Detect which cell encompasses the target text, then output its (X, Y) center coordinate. 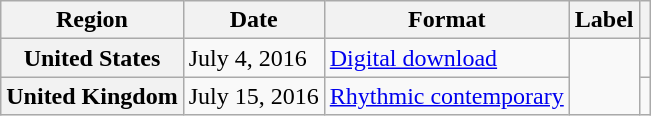
July 4, 2016 (254, 58)
July 15, 2016 (254, 96)
Format (446, 20)
Digital download (446, 58)
United States (92, 58)
United Kingdom (92, 96)
Rhythmic contemporary (446, 96)
Label (604, 20)
Region (92, 20)
Date (254, 20)
